Locate the cell with the specified text and output its (X, Y) center coordinate. 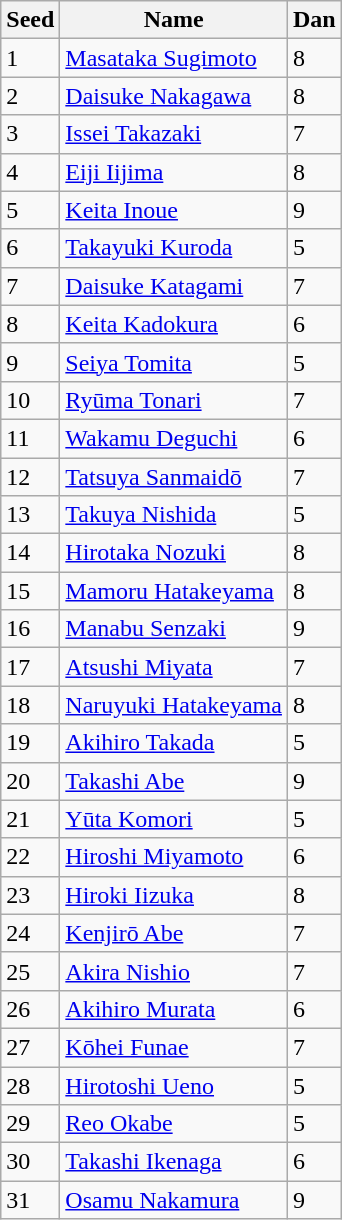
Hirotoshi Ueno (174, 1085)
Name (174, 20)
Keita Inoue (174, 210)
Reo Okabe (174, 1124)
2 (30, 96)
31 (30, 1200)
23 (30, 895)
Takashi Ikenaga (174, 1162)
18 (30, 705)
3 (30, 134)
22 (30, 857)
Seed (30, 20)
Manabu Senzaki (174, 629)
Keita Kadokura (174, 324)
Takashi Abe (174, 781)
Hiroshi Miyamoto (174, 857)
19 (30, 743)
Hiroki Iizuka (174, 895)
Atsushi Miyata (174, 667)
24 (30, 933)
14 (30, 553)
Osamu Nakamura (174, 1200)
Seiya Tomita (174, 362)
11 (30, 438)
Daisuke Katagami (174, 286)
20 (30, 781)
Naruyuki Hatakeyama (174, 705)
1 (30, 58)
Kenjirō Abe (174, 933)
Masataka Sugimoto (174, 58)
10 (30, 400)
4 (30, 172)
Ryūma Tonari (174, 400)
26 (30, 1009)
27 (30, 1047)
21 (30, 819)
Akihiro Murata (174, 1009)
Hirotaka Nozuki (174, 553)
25 (30, 971)
Mamoru Hatakeyama (174, 591)
Wakamu Deguchi (174, 438)
Dan (314, 20)
Akihiro Takada (174, 743)
17 (30, 667)
Tatsuya Sanmaidō (174, 477)
Kōhei Funae (174, 1047)
Yūta Komori (174, 819)
12 (30, 477)
Eiji Iijima (174, 172)
Akira Nishio (174, 971)
13 (30, 515)
Daisuke Nakagawa (174, 96)
Takuya Nishida (174, 515)
29 (30, 1124)
16 (30, 629)
Takayuki Kuroda (174, 248)
28 (30, 1085)
15 (30, 591)
30 (30, 1162)
Issei Takazaki (174, 134)
